Extract the [X, Y] coordinate from the center of the cell holding the provided text.  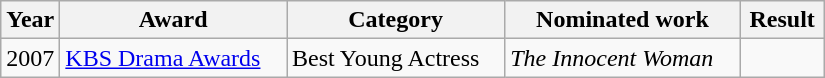
2007 [30, 58]
Result [782, 20]
Year [30, 20]
Award [174, 20]
The Innocent Woman [622, 58]
KBS Drama Awards [174, 58]
Nominated work [622, 20]
Category [396, 20]
Best Young Actress [396, 58]
